Provide the (x, y) coordinate of the cell's center where the given text is located.  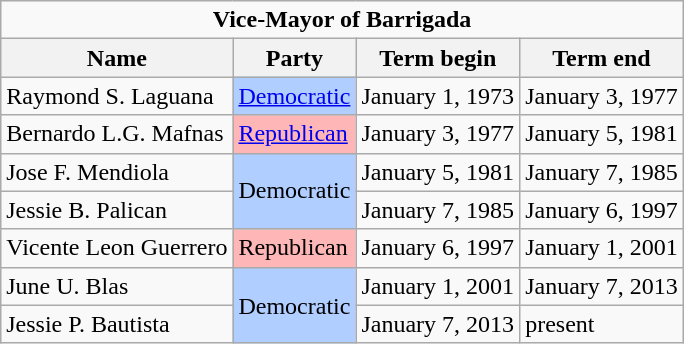
Vice-Mayor of Barrigada (342, 20)
Jessie P. Bautista (117, 324)
Bernardo L.G. Mafnas (117, 134)
present (602, 324)
June U. Blas (117, 286)
January 1, 1973 (438, 96)
Term end (602, 58)
Jose F. Mendiola (117, 172)
Raymond S. Laguana (117, 96)
Party (294, 58)
Name (117, 58)
Vicente Leon Guerrero (117, 248)
Jessie B. Palican (117, 210)
Term begin (438, 58)
